Extract the [x, y] coordinate from the center of the cell holding the provided text.  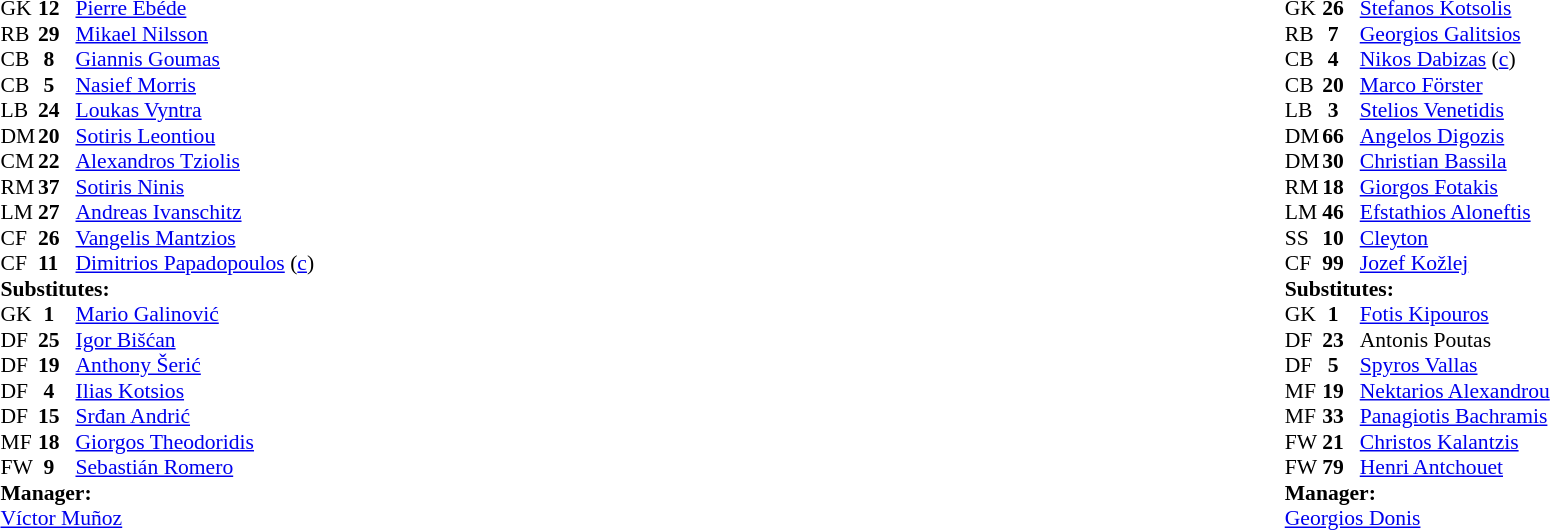
21 [1341, 442]
23 [1341, 340]
Nikos Dabizas (c) [1455, 59]
29 [57, 34]
Cleyton [1455, 238]
Sebastián Romero [196, 467]
7 [1341, 34]
Alexandros Tziolis [196, 161]
27 [57, 213]
3 [1341, 111]
30 [1341, 161]
Angelos Digozis [1455, 136]
Andreas Ivanschitz [196, 213]
Marco Förster [1455, 85]
SS [1304, 238]
CM [19, 161]
66 [1341, 136]
Srđan Andrić [196, 417]
Vangelis Mantzios [196, 238]
11 [57, 263]
Georgios Galitsios [1455, 34]
Anthony Šerić [196, 365]
Jozef Kožlej [1455, 263]
Panagiotis Bachramis [1455, 417]
Nektarios Alexandrou [1455, 391]
Efstathios Aloneftis [1455, 213]
Christian Bassila [1455, 161]
99 [1341, 263]
Ilias Kotsios [196, 391]
9 [57, 467]
Nasief Morris [196, 85]
Igor Bišćan [196, 340]
8 [57, 59]
24 [57, 111]
37 [57, 187]
79 [1341, 467]
Giannis Goumas [196, 59]
26 [57, 238]
Sotiris Leontiou [196, 136]
Antonis Poutas [1455, 340]
Sotiris Ninis [196, 187]
Mario Galinović [196, 315]
Fotis Kipouros [1455, 315]
Henri Antchouet [1455, 467]
25 [57, 340]
Giorgos Fotakis [1455, 187]
Christos Kalantzis [1455, 442]
33 [1341, 417]
46 [1341, 213]
10 [1341, 238]
Dimitrios Papadopoulos (c) [196, 263]
15 [57, 417]
Giorgos Theodoridis [196, 442]
Spyros Vallas [1455, 365]
Mikael Nilsson [196, 34]
22 [57, 161]
Stelios Venetidis [1455, 111]
Loukas Vyntra [196, 111]
